Locate the cell with the specified text and output its (X, Y) center coordinate. 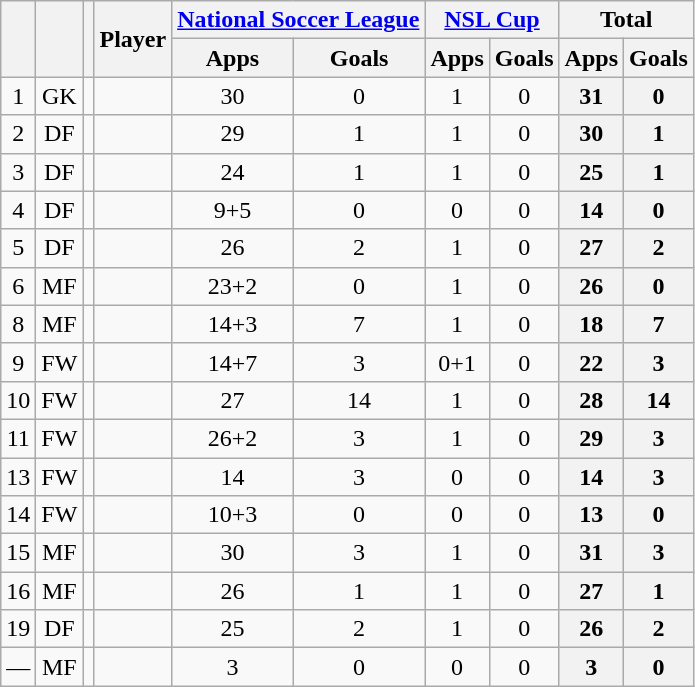
Total (626, 20)
14+7 (233, 362)
6 (18, 286)
23+2 (233, 286)
22 (591, 362)
— (18, 667)
26+2 (233, 438)
10+3 (233, 515)
19 (18, 629)
16 (18, 591)
11 (18, 438)
10 (18, 400)
9 (18, 362)
8 (18, 324)
14+3 (233, 324)
5 (18, 248)
National Soccer League (298, 20)
9+5 (233, 210)
0+1 (457, 362)
NSL Cup (492, 20)
Player (133, 39)
GK (60, 96)
18 (591, 324)
15 (18, 553)
28 (591, 400)
24 (233, 172)
4 (18, 210)
